Find where the given text appears and provide that cell's center as (x, y) coordinate. 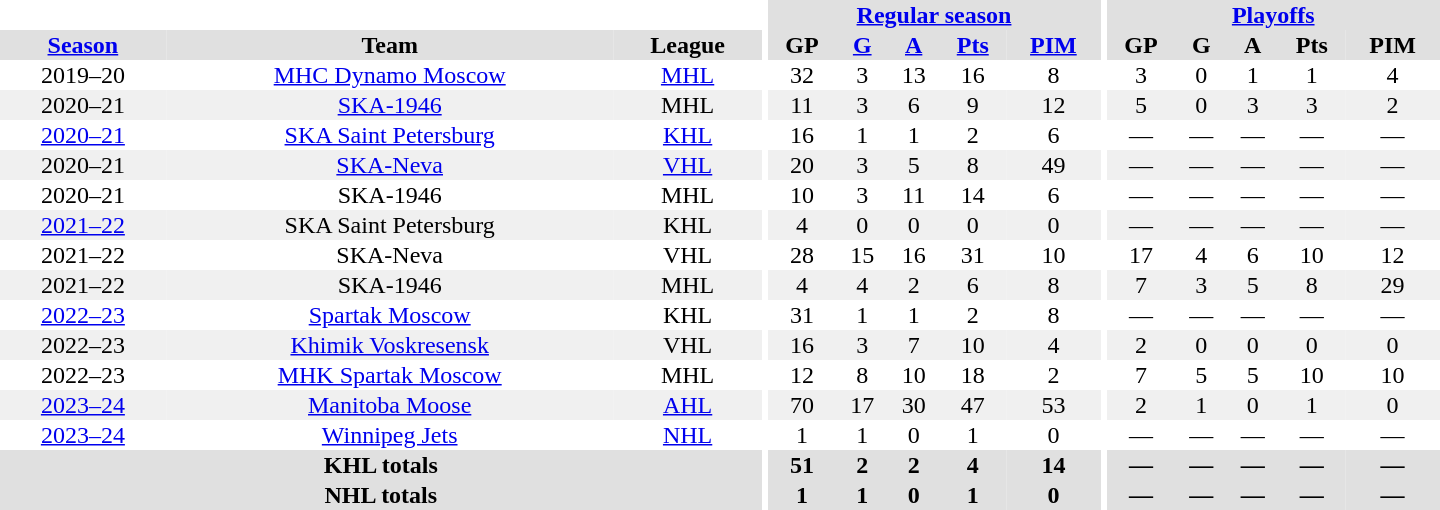
47 (972, 405)
9 (972, 105)
28 (802, 255)
KHL totals (381, 465)
13 (914, 75)
2019–20 (83, 75)
15 (862, 255)
29 (1392, 285)
League (688, 45)
51 (802, 465)
Regular season (934, 15)
Khimik Voskresensk (390, 345)
NHL (688, 435)
18 (972, 375)
NHL totals (381, 495)
70 (802, 405)
Season (83, 45)
32 (802, 75)
Spartak Moscow (390, 315)
Winnipeg Jets (390, 435)
30 (914, 405)
Manitoba Moose (390, 405)
MHC Dynamo Moscow (390, 75)
Team (390, 45)
53 (1054, 405)
Playoffs (1273, 15)
49 (1054, 165)
MHK Spartak Moscow (390, 375)
AHL (688, 405)
20 (802, 165)
